For the text-containing cell, return its midpoint in [x, y] coordinate format. 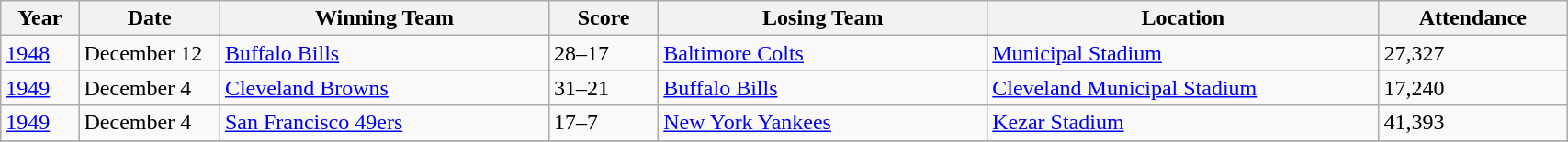
28–17 [603, 53]
Date [149, 18]
Kezar Stadium [1183, 123]
Location [1183, 18]
Year [40, 18]
17–7 [603, 123]
Losing Team [823, 18]
31–21 [603, 88]
San Francisco 49ers [384, 123]
Baltimore Colts [823, 53]
Score [603, 18]
Municipal Stadium [1183, 53]
December 12 [149, 53]
1948 [40, 53]
41,393 [1473, 123]
Cleveland Browns [384, 88]
New York Yankees [823, 123]
17,240 [1473, 88]
Winning Team [384, 18]
Cleveland Municipal Stadium [1183, 88]
27,327 [1473, 53]
Attendance [1473, 18]
